Identify which cell holds the provided text, then report its (x, y) central coordinate. 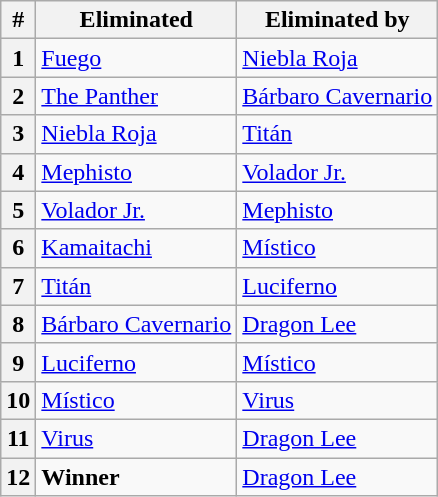
# (18, 20)
Eliminated by (338, 20)
3 (18, 134)
9 (18, 362)
7 (18, 286)
Winner (136, 477)
6 (18, 248)
4 (18, 172)
10 (18, 400)
5 (18, 210)
2 (18, 96)
12 (18, 477)
Kamaitachi (136, 248)
The Panther (136, 96)
Fuego (136, 58)
1 (18, 58)
Eliminated (136, 20)
11 (18, 438)
8 (18, 324)
